Search for the cell housing the specified text and yield its [X, Y] center coordinate. 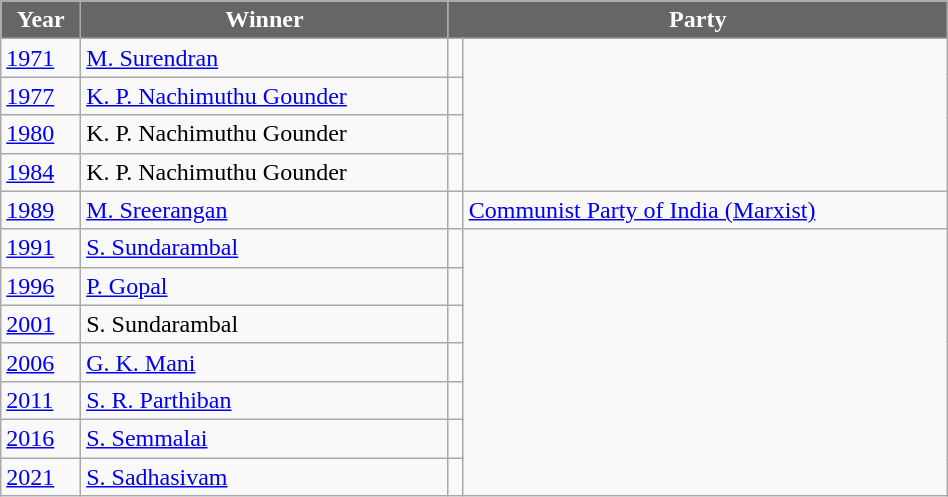
G. K. Mani [265, 362]
2016 [41, 438]
2006 [41, 362]
1977 [41, 96]
1991 [41, 248]
Communist Party of India (Marxist) [705, 210]
M. Surendran [265, 58]
S. R. Parthiban [265, 400]
S. Sadhasivam [265, 477]
P. Gopal [265, 286]
2021 [41, 477]
Party [698, 20]
Year [41, 20]
2011 [41, 400]
M. Sreerangan [265, 210]
1971 [41, 58]
Winner [265, 20]
1984 [41, 172]
S. Semmalai [265, 438]
1980 [41, 134]
2001 [41, 324]
1996 [41, 286]
1989 [41, 210]
